Return the (x, y) coordinate for the center point of the cell that contains the specified text.  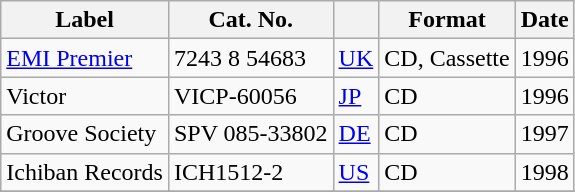
EMI Premier (85, 58)
Groove Society (85, 134)
Format (447, 20)
Cat. No. (250, 20)
JP (356, 96)
7243 8 54683 (250, 58)
US (356, 172)
Date (544, 20)
SPV 085-33802 (250, 134)
DE (356, 134)
Label (85, 20)
ICH1512-2 (250, 172)
CD, Cassette (447, 58)
1998 (544, 172)
Ichiban Records (85, 172)
UK (356, 58)
Victor (85, 96)
VICP-60056 (250, 96)
1997 (544, 134)
